Return the [X, Y] coordinate for the center point of the cell that contains the specified text.  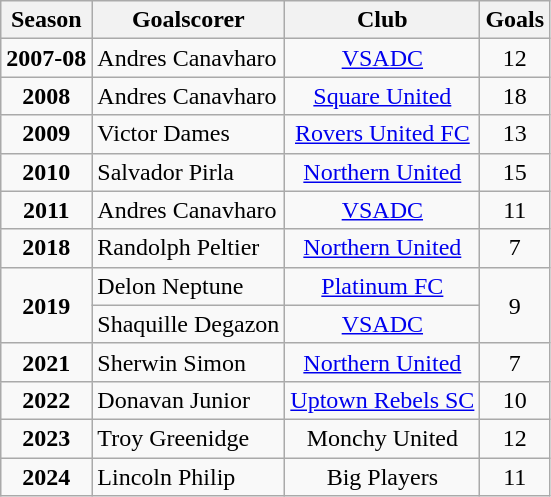
Shaquille Degazon [188, 324]
Uptown Rebels SC [382, 400]
Big Players [382, 477]
2024 [46, 477]
2022 [46, 400]
Randolph Peltier [188, 248]
Platinum FC [382, 286]
Troy Greenidge [188, 438]
Victor Dames [188, 134]
2007-08 [46, 58]
2010 [46, 172]
15 [515, 172]
Club [382, 20]
2023 [46, 438]
2018 [46, 248]
Season [46, 20]
Goalscorer [188, 20]
2008 [46, 96]
13 [515, 134]
Delon Neptune [188, 286]
Donavan Junior [188, 400]
Salvador Pirla [188, 172]
9 [515, 305]
2009 [46, 134]
Goals [515, 20]
2019 [46, 305]
Square United [382, 96]
10 [515, 400]
Lincoln Philip [188, 477]
Monchy United [382, 438]
18 [515, 96]
Sherwin Simon [188, 362]
2011 [46, 210]
Rovers United FC [382, 134]
2021 [46, 362]
